Return the [X, Y] coordinate for the center point of the cell that contains the specified text.  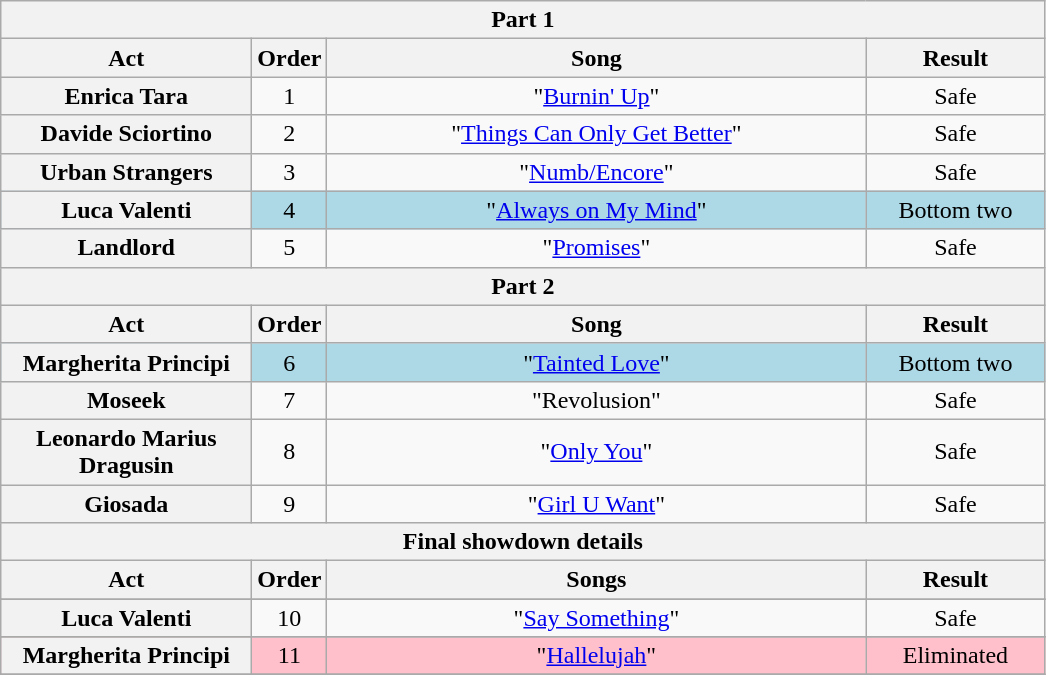
"Promises" [596, 248]
4 [290, 210]
11 [290, 656]
"Things Can Only Get Better" [596, 134]
Davide Sciortino [126, 134]
"Say Something" [596, 618]
"Only You" [596, 452]
"Revolusion" [596, 400]
"Always on My Mind" [596, 210]
1 [290, 96]
Giosada [126, 503]
3 [290, 172]
Landlord [126, 248]
Leonardo Marius Dragusin [126, 452]
Final showdown details [523, 542]
Part 1 [523, 20]
5 [290, 248]
2 [290, 134]
"Girl U Want" [596, 503]
Urban Strangers [126, 172]
Songs [596, 580]
6 [290, 362]
Eliminated [956, 656]
Part 2 [523, 286]
10 [290, 618]
Enrica Tara [126, 96]
"Tainted Love" [596, 362]
9 [290, 503]
"Hallelujah" [596, 656]
"Burnin' Up" [596, 96]
"Numb/Encore" [596, 172]
7 [290, 400]
Moseek [126, 400]
8 [290, 452]
